Find where the given text appears and provide that cell's center as [x, y] coordinate. 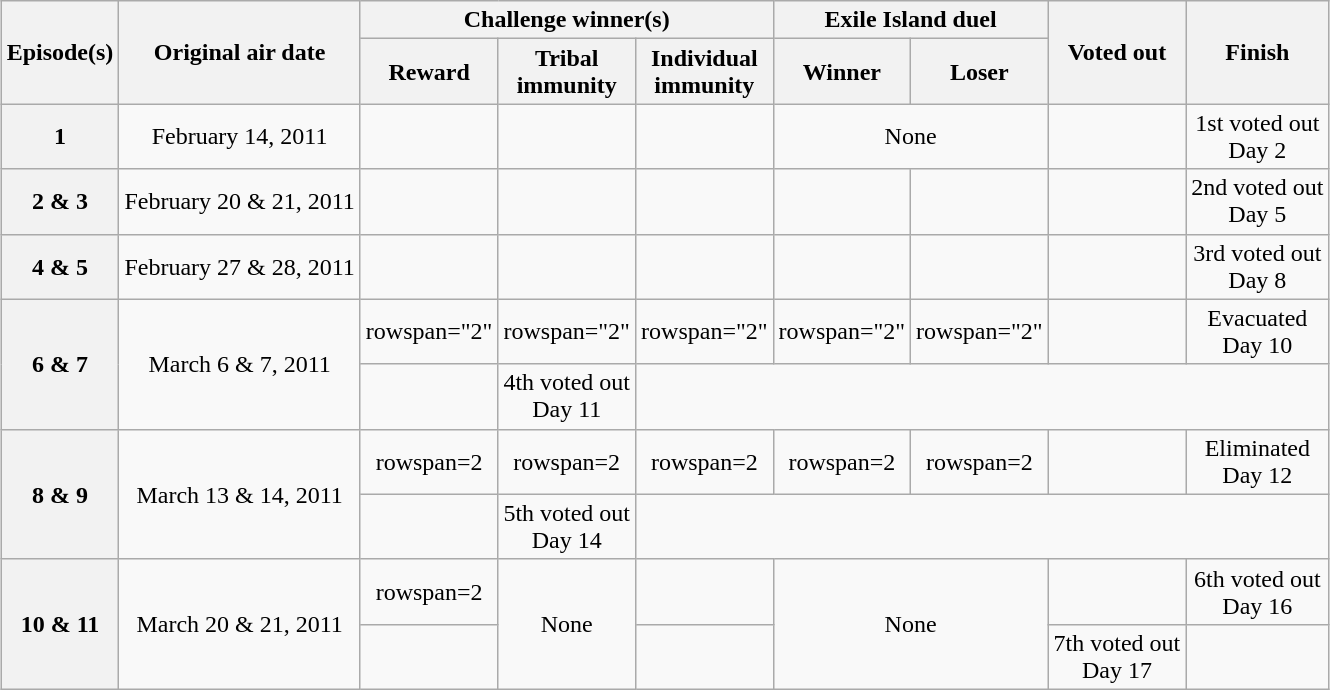
Finish [1258, 52]
1st voted outDay 2 [1258, 136]
Reward [429, 72]
4th voted outDay 11 [567, 396]
8 & 9 [60, 494]
3rd voted outDay 8 [1258, 266]
February 20 & 21, 2011 [240, 202]
6th voted outDay 16 [1258, 592]
Challenge winner(s) [566, 20]
10 & 11 [60, 624]
7th voted outDay 17 [1117, 656]
6 & 7 [60, 364]
February 14, 2011 [240, 136]
2nd voted outDay 5 [1258, 202]
March 13 & 14, 2011 [240, 494]
1 [60, 136]
Episode(s) [60, 52]
Original air date [240, 52]
Tribalimmunity [567, 72]
Voted out [1117, 52]
EliminatedDay 12 [1258, 462]
4 & 5 [60, 266]
Winner [842, 72]
Exile Island duel [910, 20]
March 6 & 7, 2011 [240, 364]
2 & 3 [60, 202]
February 27 & 28, 2011 [240, 266]
5th voted outDay 14 [567, 526]
March 20 & 21, 2011 [240, 624]
EvacuatedDay 10 [1258, 332]
Loser [980, 72]
Individualimmunity [705, 72]
